Pinpoint the cell where the given text exists, returning its (x, y) midpoint coordinate. 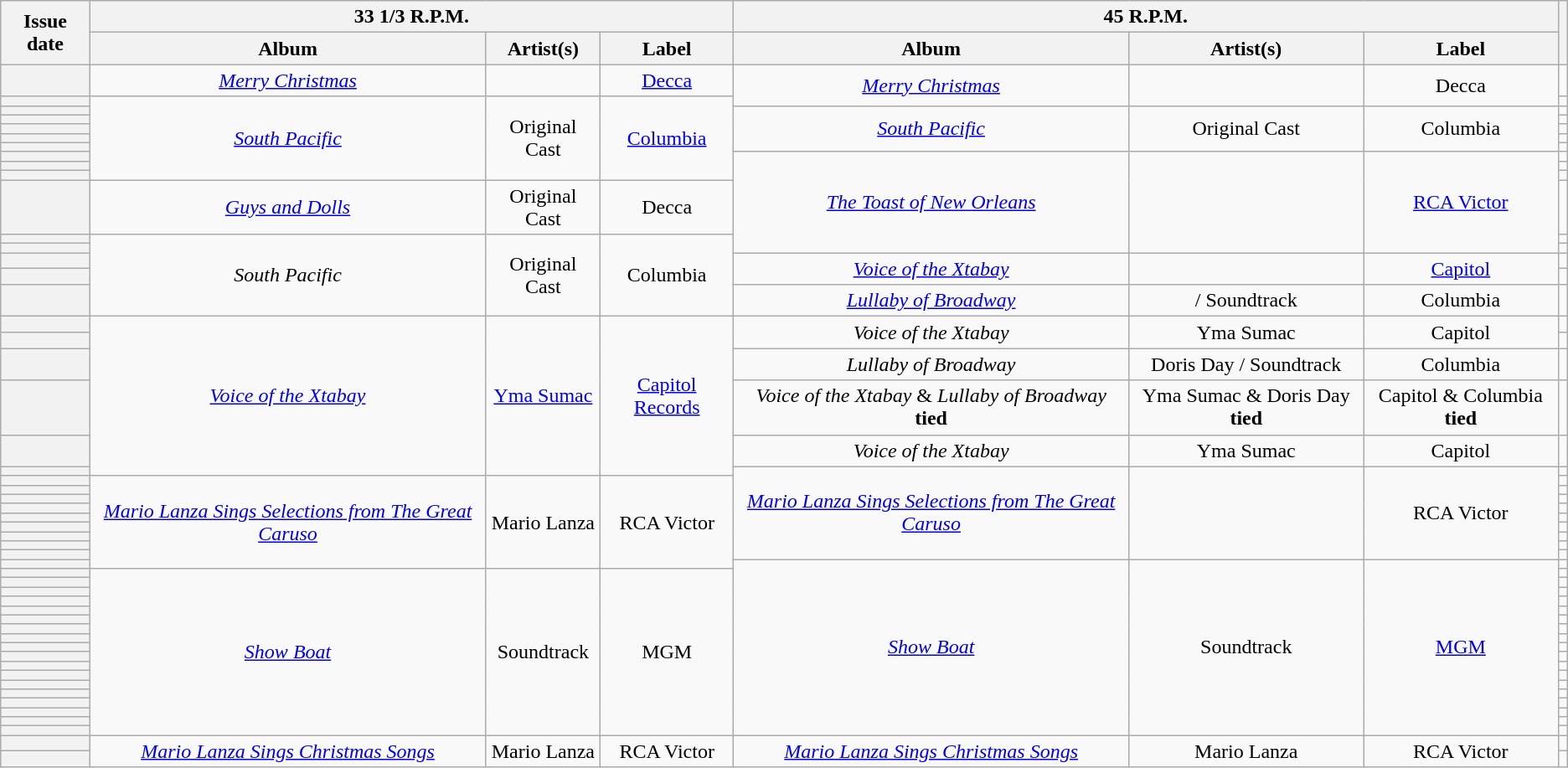
Doris Day / Soundtrack (1246, 364)
/ Soundtrack (1246, 301)
45 R.P.M. (1146, 17)
Yma Sumac & Doris Day tied (1246, 407)
Capitol Records (667, 396)
Voice of the Xtabay & Lullaby of Broadway tied (931, 407)
Issue date (45, 33)
The Toast of New Orleans (931, 202)
Guys and Dolls (288, 206)
Capitol & Columbia tied (1461, 407)
33 1/3 R.P.M. (411, 17)
